Search for the cell housing the specified text and yield its (X, Y) center coordinate. 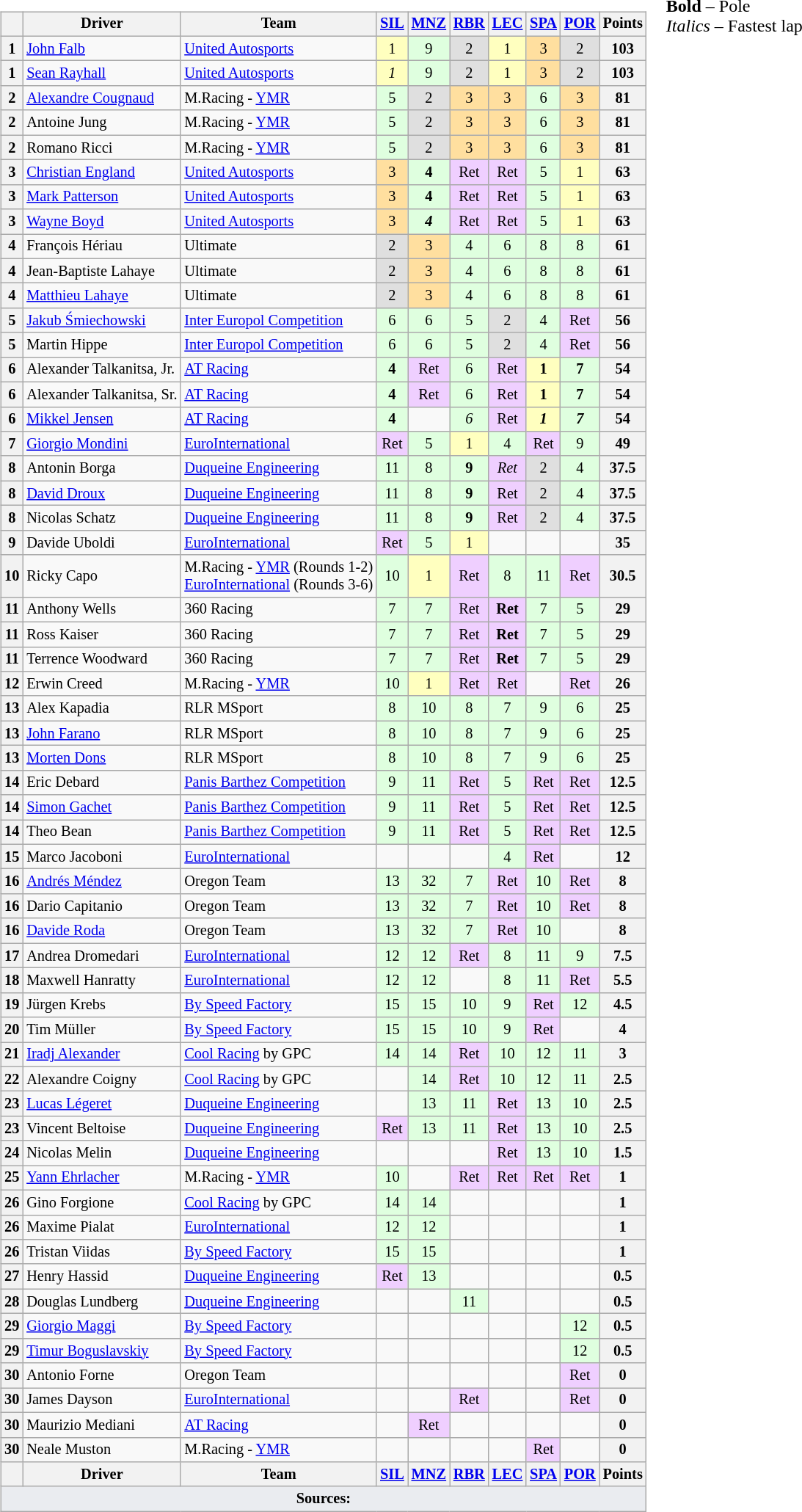
Timur Boguslavskiy (101, 1351)
Matthieu Lahaye (101, 296)
27 (12, 1276)
Yann Ehrlacher (101, 1178)
24 (12, 1153)
Nicolas Schatz (101, 518)
Antonin Borga (101, 468)
1.5 (623, 1153)
Alexander Talkanitsa, Sr. (101, 394)
Theo Bean (101, 832)
Sources: (323, 1499)
Lucas Légeret (101, 1104)
Douglas Lundberg (101, 1301)
Mark Patterson (101, 197)
Giorgio Mondini (101, 444)
Sean Rayhall (101, 73)
Davide Uboldi (101, 542)
Antoine Jung (101, 123)
7.5 (623, 956)
Alexander Talkanitsa, Jr. (101, 370)
François Hériau (101, 247)
20 (12, 1030)
Alex Kapadia (101, 708)
Jürgen Krebs (101, 1005)
Antonio Forne (101, 1375)
Iradj Alexander (101, 1055)
Maurizio Mediani (101, 1425)
Neale Muston (101, 1450)
Jakub Śmiechowski (101, 321)
Eric Debard (101, 782)
Christian England (101, 172)
Jean-Baptiste Lahaye (101, 271)
22 (12, 1079)
Morten Dons (101, 758)
Ross Kaiser (101, 634)
John Falb (101, 48)
Davide Roda (101, 931)
Nicolas Melin (101, 1153)
Marco Jacoboni (101, 857)
Maxime Pialat (101, 1227)
Terrence Woodward (101, 659)
Alexandre Cougnaud (101, 98)
Maxwell Hanratty (101, 981)
49 (623, 444)
Ricky Capo (101, 576)
19 (12, 1005)
M.Racing - YMR (Rounds 1-2) EuroInternational (Rounds 3-6) (279, 576)
28 (12, 1301)
Romano Ricci (101, 148)
Martin Hippe (101, 345)
Gino Forgione (101, 1202)
Tristan Viidas (101, 1252)
Giorgio Maggi (101, 1326)
James Dayson (101, 1400)
Alexandre Coigny (101, 1079)
21 (12, 1055)
Dario Capitanio (101, 906)
4.5 (623, 1005)
Anthony Wells (101, 610)
Vincent Beltoise (101, 1129)
Andrea Dromedari (101, 956)
David Droux (101, 493)
30.5 (623, 576)
Mikkel Jensen (101, 419)
Simon Gachet (101, 807)
Henry Hassid (101, 1276)
Andrés Méndez (101, 882)
5.5 (623, 981)
John Farano (101, 733)
17 (12, 956)
Wayne Boyd (101, 222)
35 (623, 542)
Tim Müller (101, 1030)
Erwin Creed (101, 684)
18 (12, 981)
